Return the (X, Y) coordinate for the center point of the cell that contains the specified text.  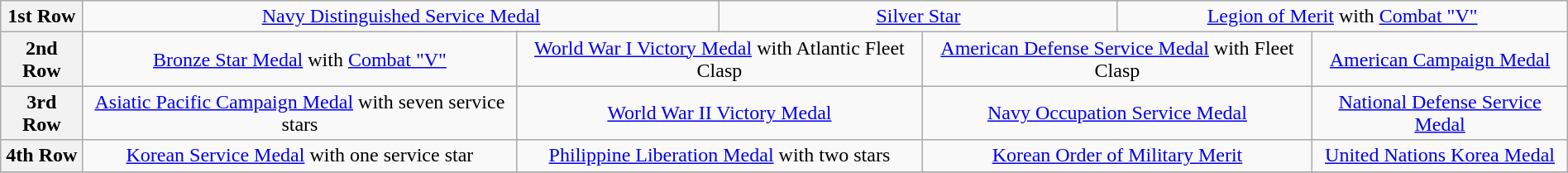
1st Row (41, 17)
4th Row (41, 156)
Asiatic Pacific Campaign Medal with seven service stars (299, 113)
American Campaign Medal (1440, 60)
National Defense Service Medal (1440, 113)
United Nations Korea Medal (1440, 156)
Korean Order of Military Merit (1117, 156)
Navy Distinguished Service Medal (401, 17)
Bronze Star Medal with Combat "V" (299, 60)
2nd Row (41, 60)
Philippine Liberation Medal with two stars (719, 156)
American Defense Service Medal with Fleet Clasp (1117, 60)
3rd Row (41, 113)
Silver Star (918, 17)
Navy Occupation Service Medal (1117, 113)
World War I Victory Medal with Atlantic Fleet Clasp (719, 60)
Legion of Merit with Combat "V" (1342, 17)
Korean Service Medal with one service star (299, 156)
World War II Victory Medal (719, 113)
